Identify which cell holds the provided text, then report its [x, y] central coordinate. 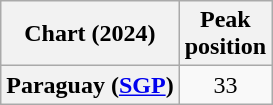
Paraguay (SGP) [90, 85]
Peakposition [225, 34]
Chart (2024) [90, 34]
33 [225, 85]
